Return the (x, y) coordinate for the center point of the cell that contains the specified text.  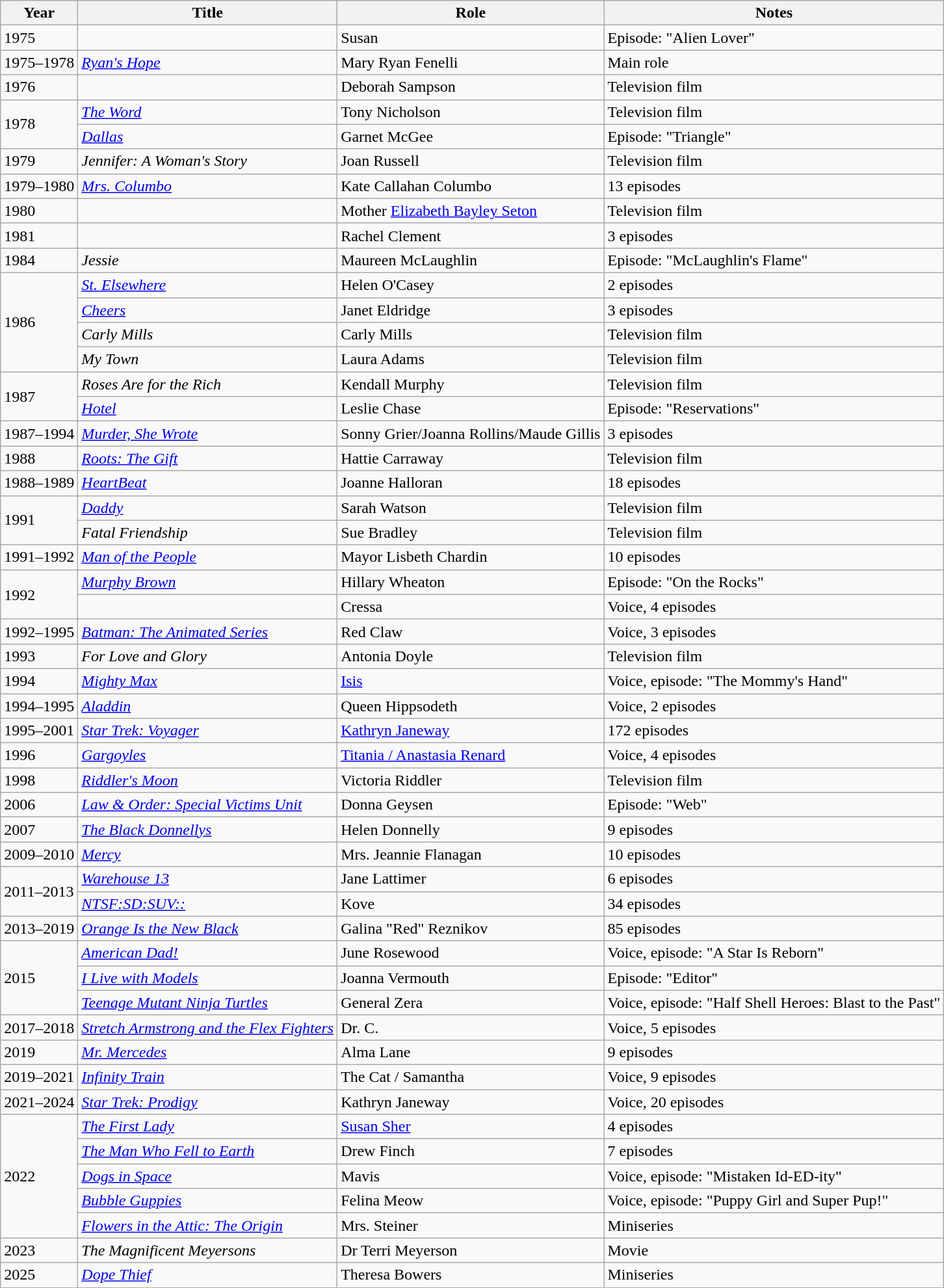
Voice, episode: "Half Shell Heroes: Blast to the Past" (774, 1003)
Episode: "McLaughlin's Flame" (774, 260)
NTSF:SD:SUV:: (208, 904)
Dallas (208, 137)
Susan (471, 38)
Sue Bradley (471, 532)
Hattie Carraway (471, 458)
2017–2018 (39, 1027)
Helen O'Casey (471, 285)
2011–2013 (39, 891)
Sonny Grier/Joanna Rollins/Maude Gillis (471, 434)
Red Claw (471, 631)
Joanne Halloran (471, 483)
Cressa (471, 607)
The Man Who Fell to Earth (208, 1151)
Ryan's Hope (208, 62)
Mother Elizabeth Bayley Seton (471, 211)
Garnet McGee (471, 137)
1987–1994 (39, 434)
Maureen McLaughlin (471, 260)
Star Trek: Prodigy (208, 1102)
Title (208, 13)
Hillary Wheaton (471, 582)
Episode: "On the Rocks" (774, 582)
Jane Lattimer (471, 879)
2025 (39, 1275)
I Live with Models (208, 978)
Helen Donnelly (471, 830)
Episode: "Reservations" (774, 409)
My Town (208, 360)
Hotel (208, 409)
4 episodes (774, 1127)
Aladdin (208, 705)
HeartBeat (208, 483)
2013–2019 (39, 928)
18 episodes (774, 483)
Jessie (208, 260)
Mercy (208, 854)
Murder, She Wrote (208, 434)
1995–2001 (39, 731)
Voice, 9 episodes (774, 1077)
Infinity Train (208, 1077)
1976 (39, 87)
Cheers (208, 310)
Mighty Max (208, 681)
1994–1995 (39, 705)
Dr Terri Meyerson (471, 1250)
Stretch Armstrong and the Flex Fighters (208, 1027)
2021–2024 (39, 1102)
Mrs. Columbo (208, 186)
Drew Finch (471, 1151)
1988–1989 (39, 483)
Kendall Murphy (471, 384)
Joan Russell (471, 161)
1994 (39, 681)
The First Lady (208, 1127)
Theresa Bowers (471, 1275)
1981 (39, 235)
6 episodes (774, 879)
Movie (774, 1250)
1979–1980 (39, 186)
1988 (39, 458)
Kate Callahan Columbo (471, 186)
Kove (471, 904)
Episode: "Alien Lover" (774, 38)
7 episodes (774, 1151)
Leslie Chase (471, 409)
1979 (39, 161)
1996 (39, 756)
Law & Order: Special Victims Unit (208, 805)
Notes (774, 13)
The Cat / Samantha (471, 1077)
General Zera (471, 1003)
Murphy Brown (208, 582)
Voice, episode: "Puppy Girl and Super Pup!" (774, 1201)
Titania / Anastasia Renard (471, 756)
Episode: "Triangle" (774, 137)
Joanna Vermouth (471, 978)
The Black Donnellys (208, 830)
85 episodes (774, 928)
Janet Eldridge (471, 310)
1992 (39, 594)
1991–1992 (39, 557)
Riddler's Moon (208, 780)
Bubble Guppies (208, 1201)
Donna Geysen (471, 805)
For Love and Glory (208, 656)
Mrs. Jeannie Flanagan (471, 854)
Batman: The Animated Series (208, 631)
Daddy (208, 508)
Episode: "Editor" (774, 978)
Mavis (471, 1176)
Dr. C. (471, 1027)
1987 (39, 397)
Fatal Friendship (208, 532)
Voice, 20 episodes (774, 1102)
Victoria Riddler (471, 780)
Star Trek: Voyager (208, 731)
Teenage Mutant Ninja Turtles (208, 1003)
Roses Are for the Rich (208, 384)
Galina "Red" Reznikov (471, 928)
American Dad! (208, 953)
June Rosewood (471, 953)
Flowers in the Attic: The Origin (208, 1226)
1984 (39, 260)
1986 (39, 322)
34 episodes (774, 904)
The Magnificent Meyersons (208, 1250)
Tony Nicholson (471, 112)
Isis (471, 681)
Voice, episode: "Mistaken Id-ED-ity" (774, 1176)
Antonia Doyle (471, 656)
2009–2010 (39, 854)
Voice, episode: "The Mommy's Hand" (774, 681)
1975–1978 (39, 62)
Voice, 5 episodes (774, 1027)
Alma Lane (471, 1052)
Dope Thief (208, 1275)
2022 (39, 1176)
Orange Is the New Black (208, 928)
Laura Adams (471, 360)
2019 (39, 1052)
1975 (39, 38)
2006 (39, 805)
Roots: The Gift (208, 458)
Sarah Watson (471, 508)
Rachel Clement (471, 235)
Warehouse 13 (208, 879)
1978 (39, 124)
1991 (39, 520)
The Word (208, 112)
Year (39, 13)
Voice, 3 episodes (774, 631)
Susan Sher (471, 1127)
13 episodes (774, 186)
Man of the People (208, 557)
2023 (39, 1250)
1998 (39, 780)
Mr. Mercedes (208, 1052)
1992–1995 (39, 631)
2019–2021 (39, 1077)
1980 (39, 211)
2007 (39, 830)
Main role (774, 62)
Mrs. Steiner (471, 1226)
Deborah Sampson (471, 87)
Felina Meow (471, 1201)
Mayor Lisbeth Chardin (471, 557)
Role (471, 13)
Mary Ryan Fenelli (471, 62)
Dogs in Space (208, 1176)
Gargoyles (208, 756)
Episode: "Web" (774, 805)
Voice, episode: "A Star Is Reborn" (774, 953)
St. Elsewhere (208, 285)
Voice, 2 episodes (774, 705)
1993 (39, 656)
2 episodes (774, 285)
2015 (39, 978)
Queen Hippsodeth (471, 705)
172 episodes (774, 731)
Jennifer: A Woman's Story (208, 161)
